Determine the (X, Y) coordinate at the center of the cell enclosing the given text.  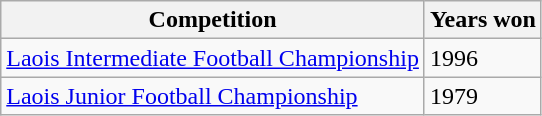
1996 (482, 58)
Years won (482, 20)
1979 (482, 96)
Laois Junior Football Championship (213, 96)
Competition (213, 20)
Laois Intermediate Football Championship (213, 58)
